Determine the [X, Y] coordinate at the center of the cell enclosing the given text.  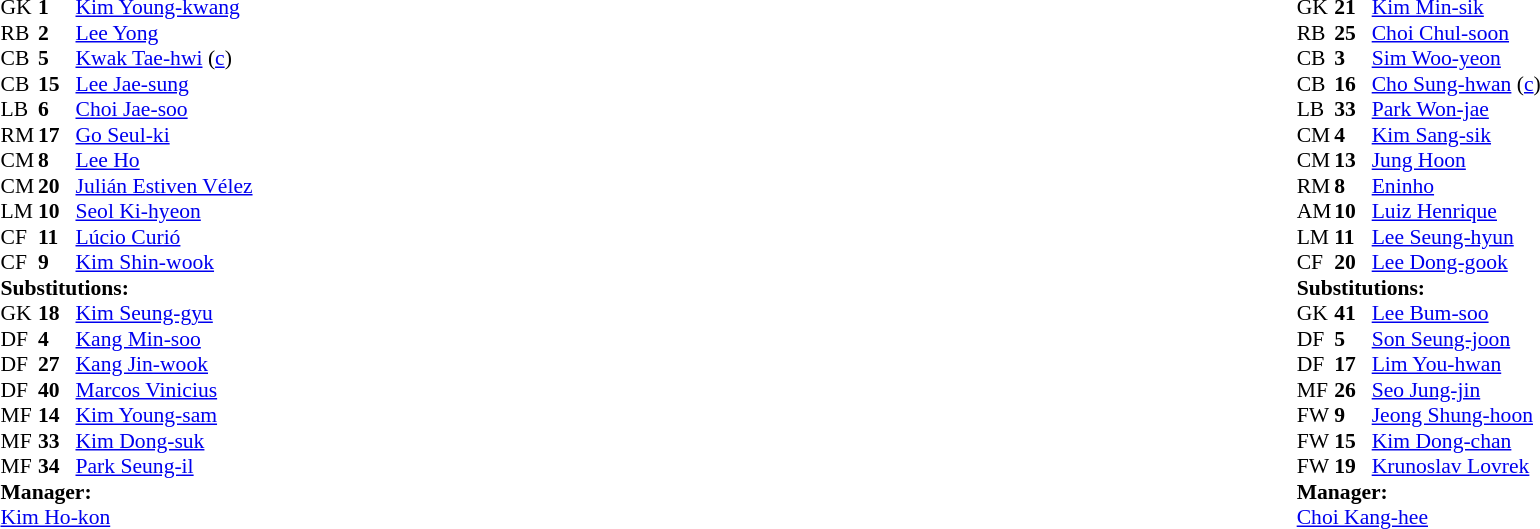
18 [57, 313]
Kwak Tae-hwi (c) [164, 59]
Lee Yong [164, 33]
Seol Ki-hyeon [164, 211]
25 [1353, 33]
26 [1353, 390]
Marcos Vinicius [164, 390]
Substitutions: [126, 288]
34 [57, 467]
13 [1353, 161]
AM [1316, 211]
Go Seul-ki [164, 135]
41 [1353, 313]
Park Seung-il [164, 467]
19 [1353, 467]
Julián Estiven Vélez [164, 186]
Kang Min-soo [164, 339]
40 [57, 390]
Kim Seung-gyu [164, 313]
Manager: [126, 492]
Kim Dong-suk [164, 441]
Lúcio Curió [164, 237]
Kim Young-sam [164, 415]
16 [1353, 84]
14 [57, 415]
2 [57, 33]
6 [57, 109]
Choi Jae-soo [164, 109]
Lee Jae-sung [164, 84]
3 [1353, 59]
Lee Ho [164, 161]
Kim Shin-wook [164, 263]
Kang Jin-wook [164, 365]
27 [57, 365]
